Determine the [x, y] coordinate at the center of the cell enclosing the given text.  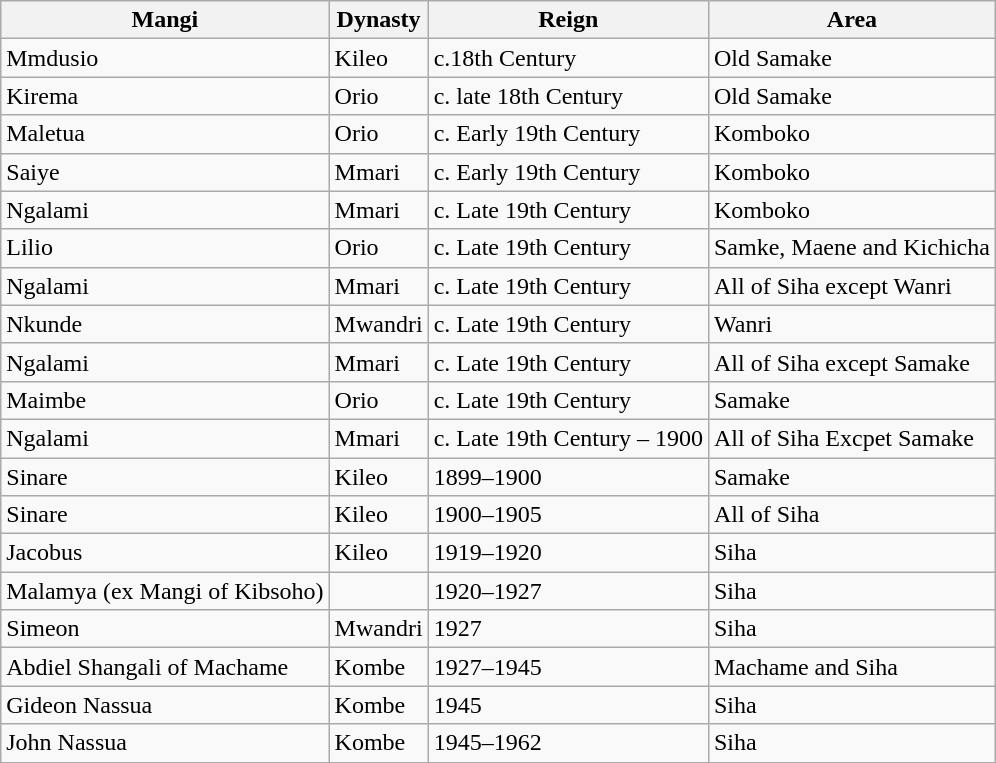
Maletua [165, 134]
c. late 18th Century [568, 96]
Saiye [165, 172]
c. Late 19th Century – 1900 [568, 438]
All of Siha [852, 515]
John Nassua [165, 743]
All of Siha except Wanri [852, 286]
Abdiel Shangali of Machame [165, 667]
Maimbe [165, 400]
Malamya (ex Mangi of Kibsoho) [165, 591]
Kirema [165, 96]
Mmdusio [165, 58]
All of Siha Excpet Samake [852, 438]
Wanri [852, 324]
Gideon Nassua [165, 705]
c.18th Century [568, 58]
1945 [568, 705]
Lilio [165, 248]
Dynasty [378, 20]
Nkunde [165, 324]
All of Siha except Samake [852, 362]
Machame and Siha [852, 667]
1927 [568, 629]
Simeon [165, 629]
1920–1927 [568, 591]
1927–1945 [568, 667]
1945–1962 [568, 743]
Area [852, 20]
Reign [568, 20]
1919–1920 [568, 553]
Mangi [165, 20]
1900–1905 [568, 515]
1899–1900 [568, 477]
Jacobus [165, 553]
Samke, Maene and Kichicha [852, 248]
